Output the [x, y] coordinate of the center of the cell containing the given text.  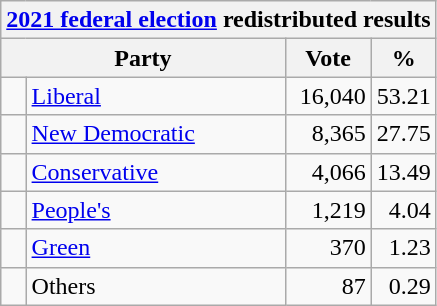
Others [156, 286]
New Democratic [156, 134]
Liberal [156, 96]
People's [156, 210]
Conservative [156, 172]
4.04 [404, 210]
16,040 [328, 96]
370 [328, 248]
53.21 [404, 96]
1.23 [404, 248]
1,219 [328, 210]
Party [143, 58]
% [404, 58]
4,066 [328, 172]
13.49 [404, 172]
2021 federal election redistributed results [218, 20]
Vote [328, 58]
8,365 [328, 134]
Green [156, 248]
27.75 [404, 134]
87 [328, 286]
0.29 [404, 286]
